Detect which cell encompasses the target text, then output its (X, Y) center coordinate. 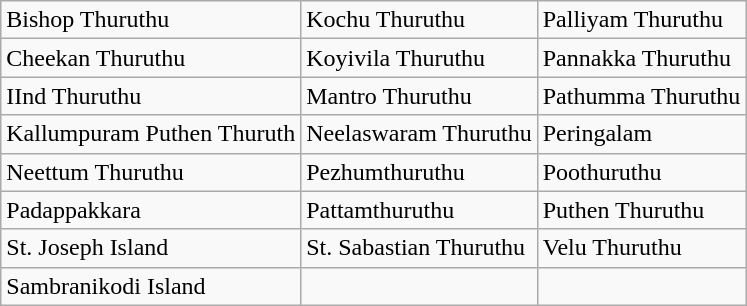
Poothuruthu (642, 172)
Velu Thuruthu (642, 248)
St. Joseph Island (151, 248)
St. Sabastian Thuruthu (420, 248)
Bishop Thuruthu (151, 20)
Padappakkara (151, 210)
IInd Thuruthu (151, 96)
Pannakka Thuruthu (642, 58)
Pezhumthuruthu (420, 172)
Neelaswaram Thuruthu (420, 134)
Mantro Thuruthu (420, 96)
Neettum Thuruthu (151, 172)
Sambranikodi Island (151, 286)
Palliyam Thuruthu (642, 20)
Cheekan Thuruthu (151, 58)
Pathumma Thuruthu (642, 96)
Peringalam (642, 134)
Kochu Thuruthu (420, 20)
Koyivila Thuruthu (420, 58)
Puthen Thuruthu (642, 210)
Pattamthuruthu (420, 210)
Kallumpuram Puthen Thuruth (151, 134)
